Return the [X, Y] coordinate for the center point of the cell that contains the specified text.  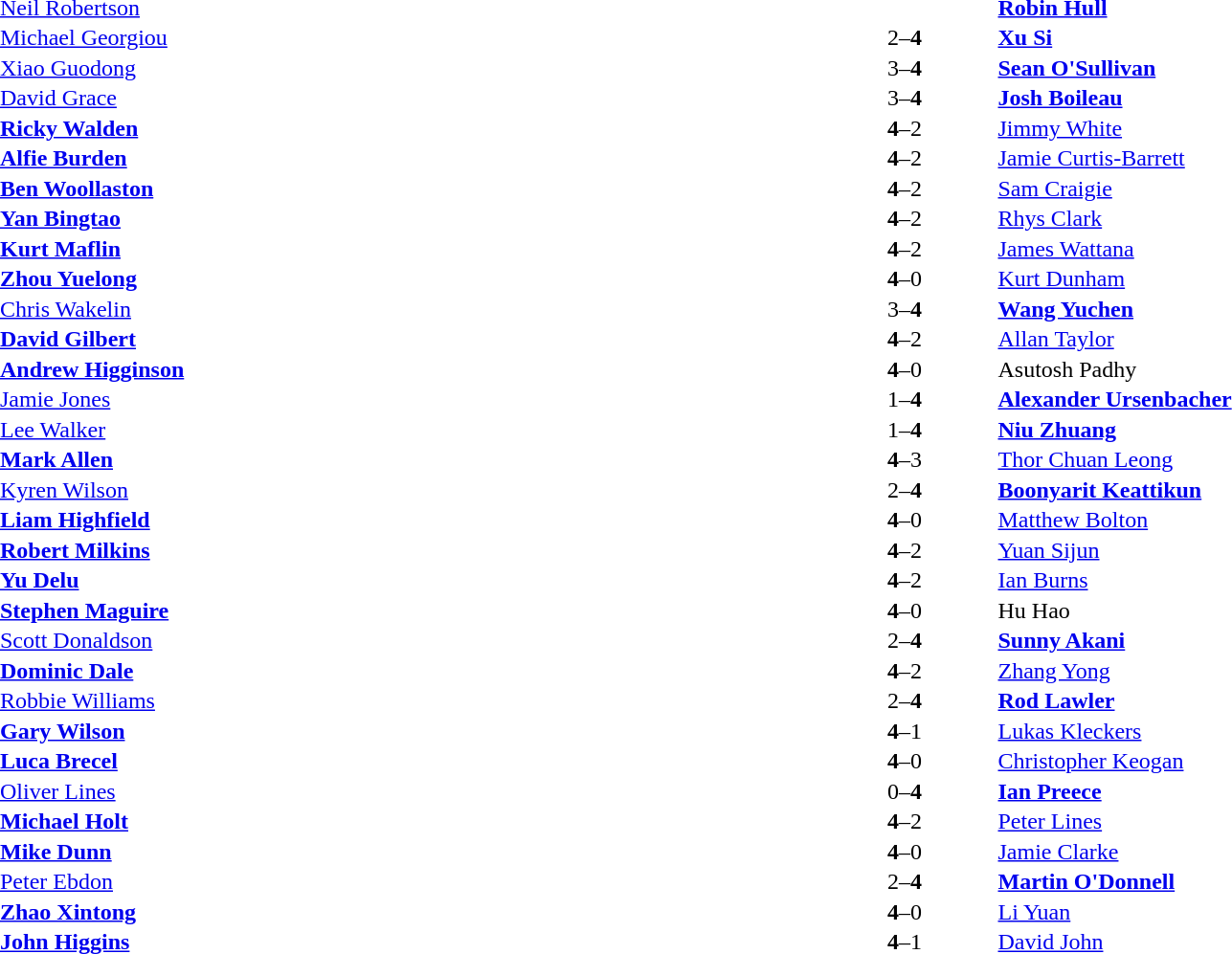
4–1 [904, 731]
4–3 [904, 460]
0–4 [904, 791]
